Locate the cell with the specified text and output its (X, Y) center coordinate. 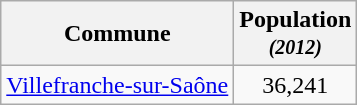
Population(2012) (296, 34)
Commune (118, 34)
Villefranche-sur-Saône (118, 85)
36,241 (296, 85)
